Pinpoint the cell where the given text exists, returning its [X, Y] midpoint coordinate. 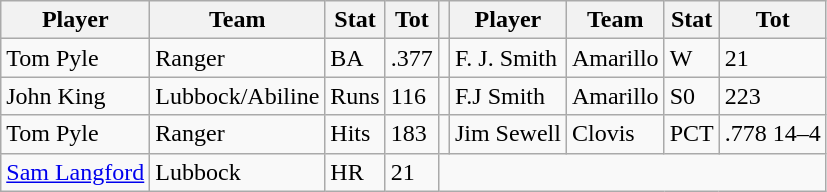
PCT [692, 134]
Hits [355, 134]
HR [355, 172]
116 [412, 96]
.778 14–4 [772, 134]
F. J. Smith [508, 58]
John King [76, 96]
Runs [355, 96]
Lubbock [238, 172]
S0 [692, 96]
Clovis [615, 134]
223 [772, 96]
Lubbock/Abiline [238, 96]
Jim Sewell [508, 134]
Sam Langford [76, 172]
W [692, 58]
BA [355, 58]
F.J Smith [508, 96]
.377 [412, 58]
183 [412, 134]
